Capture the cell that displays the provided text and extract its (x, y) central coordinate. 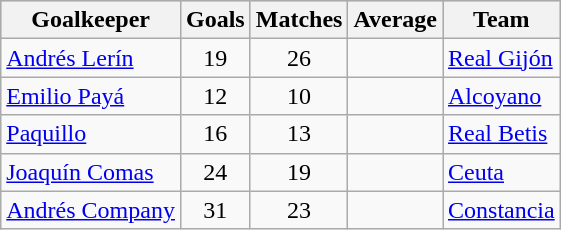
Team (501, 20)
Constancia (501, 210)
24 (215, 172)
10 (299, 96)
13 (299, 134)
Andrés Company (91, 210)
Joaquín Comas (91, 172)
Real Betis (501, 134)
12 (215, 96)
16 (215, 134)
Goals (215, 20)
23 (299, 210)
Andrés Lerín (91, 58)
Average (396, 20)
26 (299, 58)
Matches (299, 20)
Real Gijón (501, 58)
Alcoyano (501, 96)
31 (215, 210)
Goalkeeper (91, 20)
Emilio Payá (91, 96)
Paquillo (91, 134)
Ceuta (501, 172)
